Detect which cell encompasses the target text, then output its [x, y] center coordinate. 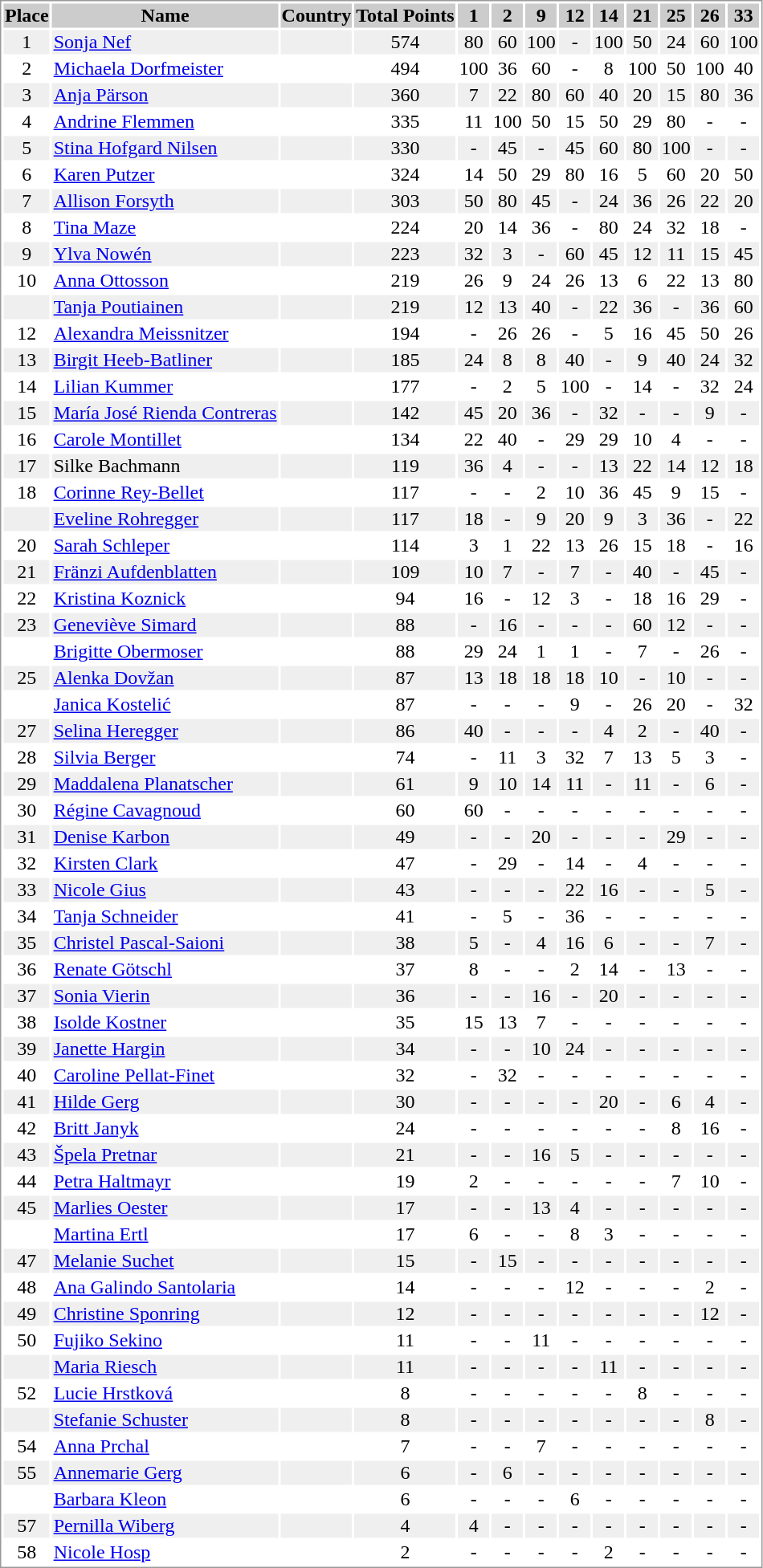
57 [27, 1526]
Petra Haltmayr [165, 1181]
Kirsten Clark [165, 863]
Selina Heregger [165, 731]
360 [405, 96]
61 [405, 784]
Anna Ottosson [165, 280]
Geneviève Simard [165, 625]
Place [27, 15]
134 [405, 439]
Janica Kostelić [165, 704]
74 [405, 757]
142 [405, 413]
109 [405, 572]
Karen Putzer [165, 174]
494 [405, 68]
39 [27, 1049]
31 [27, 837]
Name [165, 15]
Sonja Nef [165, 43]
Christine Sponring [165, 1314]
Birgit Heeb-Batliner [165, 360]
52 [27, 1393]
223 [405, 255]
Lilian Kummer [165, 386]
Stina Hofgard Nilsen [165, 149]
Caroline Pellat-Finet [165, 1075]
303 [405, 202]
Sarah Schleper [165, 545]
Alenka Dovžan [165, 678]
Christel Pascal-Saioni [165, 943]
119 [405, 466]
86 [405, 731]
48 [27, 1287]
324 [405, 174]
Anna Prchal [165, 1446]
Corinne Rey-Bellet [165, 492]
Fujiko Sekino [165, 1340]
335 [405, 121]
Tanja Schneider [165, 916]
Sonia Vierin [165, 996]
177 [405, 386]
Britt Janyk [165, 1128]
Tanja Poutiainen [165, 307]
Ana Galindo Santolaria [165, 1287]
185 [405, 360]
Silvia Berger [165, 757]
Carole Montillet [165, 439]
Country [316, 15]
Janette Hargin [165, 1049]
330 [405, 149]
Eveline Rohregger [165, 519]
55 [27, 1473]
Špela Pretnar [165, 1155]
Ylva Nowén [165, 255]
194 [405, 333]
Brigitte Obermoser [165, 651]
23 [27, 625]
42 [27, 1128]
54 [27, 1446]
Melanie Suchet [165, 1261]
574 [405, 43]
Marlies Oester [165, 1208]
Nicole Hosp [165, 1552]
Andrine Flemmen [165, 121]
58 [27, 1552]
Alexandra Meissnitzer [165, 333]
44 [27, 1181]
Fränzi Aufdenblatten [165, 572]
Martina Ertl [165, 1234]
27 [27, 731]
Maria Riesch [165, 1367]
Maddalena Planatscher [165, 784]
María José Rienda Contreras [165, 413]
114 [405, 545]
Renate Götschl [165, 969]
Kristina Koznick [165, 598]
Annemarie Gerg [165, 1473]
94 [405, 598]
Michaela Dorfmeister [165, 68]
Isolde Kostner [165, 1022]
Denise Karbon [165, 837]
Hilde Gerg [165, 1102]
Allison Forsyth [165, 202]
Stefanie Schuster [165, 1420]
19 [405, 1181]
Total Points [405, 15]
Silke Bachmann [165, 466]
Anja Pärson [165, 96]
Nicole Gius [165, 890]
224 [405, 227]
Régine Cavagnoud [165, 810]
Lucie Hrstková [165, 1393]
Tina Maze [165, 227]
Pernilla Wiberg [165, 1526]
Barbara Kleon [165, 1499]
28 [27, 757]
